From the cell containing the given text, extract its center point as (X, Y) coordinate. 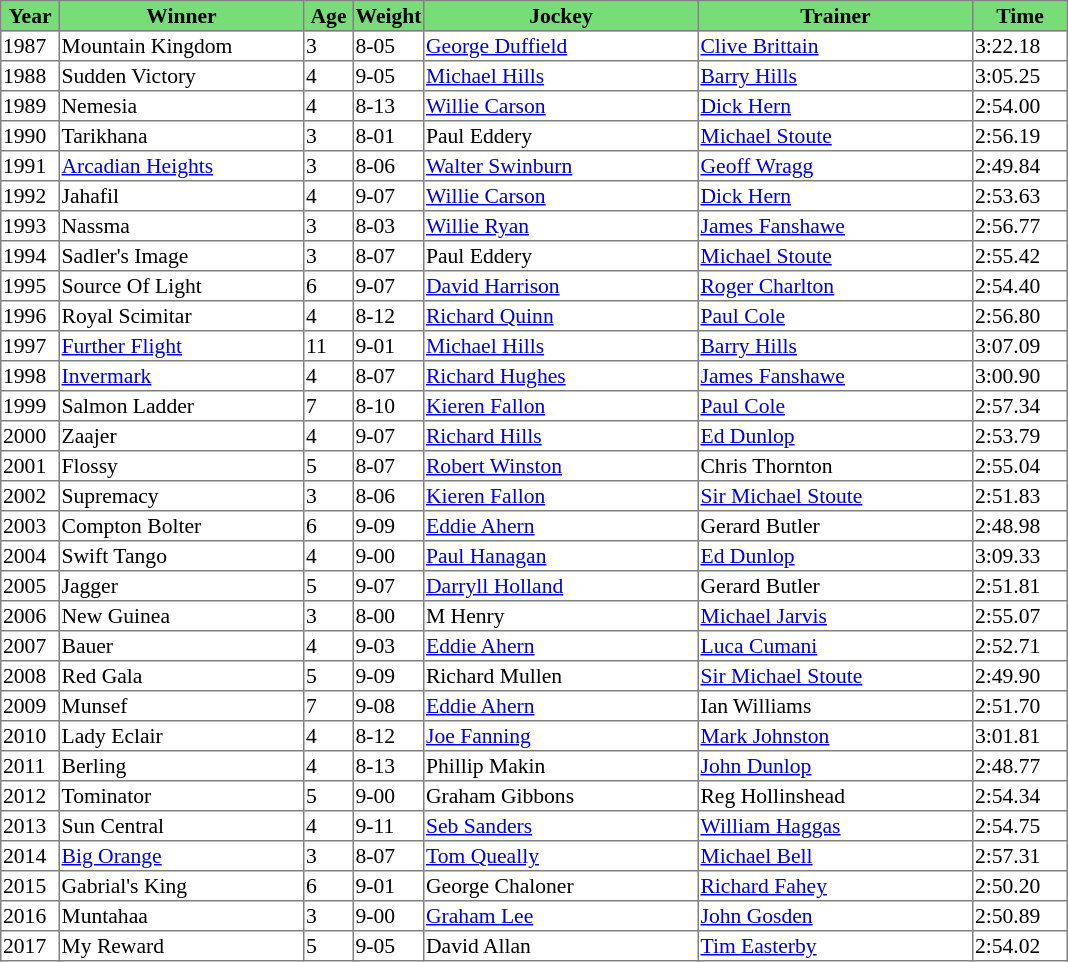
M Henry (561, 616)
8-10 (388, 406)
Richard Mullen (561, 676)
Muntahaa (181, 916)
2:55.42 (1020, 256)
Reg Hollinshead (835, 796)
Gabrial's King (181, 886)
Nemesia (181, 106)
2:48.77 (1020, 766)
2:55.04 (1020, 466)
2003 (30, 526)
1988 (30, 76)
2:54.34 (1020, 796)
2:54.75 (1020, 826)
2000 (30, 436)
Winner (181, 16)
George Chaloner (561, 886)
Berling (181, 766)
Walter Swinburn (561, 166)
Richard Hughes (561, 376)
2:51.83 (1020, 496)
8-03 (388, 226)
Age (329, 16)
Tominator (181, 796)
Robert Winston (561, 466)
2008 (30, 676)
Nassma (181, 226)
3:00.90 (1020, 376)
3:01.81 (1020, 736)
3:09.33 (1020, 556)
2:54.40 (1020, 286)
2:54.02 (1020, 946)
11 (329, 346)
Weight (388, 16)
2:49.90 (1020, 676)
Lady Eclair (181, 736)
My Reward (181, 946)
2013 (30, 826)
8-01 (388, 136)
Tim Easterby (835, 946)
Further Flight (181, 346)
2012 (30, 796)
David Harrison (561, 286)
2:56.80 (1020, 316)
Invermark (181, 376)
2002 (30, 496)
Richard Hills (561, 436)
1992 (30, 196)
Paul Hanagan (561, 556)
2016 (30, 916)
2:53.63 (1020, 196)
William Haggas (835, 826)
Bauer (181, 646)
Flossy (181, 466)
David Allan (561, 946)
Luca Cumani (835, 646)
Ian Williams (835, 706)
2014 (30, 856)
1998 (30, 376)
2010 (30, 736)
2:52.71 (1020, 646)
Michael Jarvis (835, 616)
1995 (30, 286)
Chris Thornton (835, 466)
New Guinea (181, 616)
Time (1020, 16)
3:22.18 (1020, 46)
1987 (30, 46)
Compton Bolter (181, 526)
2:49.84 (1020, 166)
2:53.79 (1020, 436)
2:55.07 (1020, 616)
Richard Quinn (561, 316)
1999 (30, 406)
Swift Tango (181, 556)
2001 (30, 466)
2015 (30, 886)
Tarikhana (181, 136)
1996 (30, 316)
Graham Gibbons (561, 796)
2:57.31 (1020, 856)
2006 (30, 616)
2004 (30, 556)
1991 (30, 166)
1990 (30, 136)
Mark Johnston (835, 736)
2:50.89 (1020, 916)
2:54.00 (1020, 106)
Red Gala (181, 676)
Tom Queally (561, 856)
Graham Lee (561, 916)
Richard Fahey (835, 886)
Munsef (181, 706)
2:50.20 (1020, 886)
Darryll Holland (561, 586)
Supremacy (181, 496)
9-11 (388, 826)
8-05 (388, 46)
2:57.34 (1020, 406)
Michael Bell (835, 856)
Year (30, 16)
Roger Charlton (835, 286)
2:51.70 (1020, 706)
Willie Ryan (561, 226)
John Dunlop (835, 766)
2:56.19 (1020, 136)
George Duffield (561, 46)
Jagger (181, 586)
3:05.25 (1020, 76)
Mountain Kingdom (181, 46)
Clive Brittain (835, 46)
2009 (30, 706)
Geoff Wragg (835, 166)
Royal Scimitar (181, 316)
2011 (30, 766)
1997 (30, 346)
Trainer (835, 16)
Source Of Light (181, 286)
2:48.98 (1020, 526)
9-08 (388, 706)
Arcadian Heights (181, 166)
Seb Sanders (561, 826)
2:56.77 (1020, 226)
Phillip Makin (561, 766)
Joe Fanning (561, 736)
Sudden Victory (181, 76)
Jahafil (181, 196)
Big Orange (181, 856)
9-03 (388, 646)
1989 (30, 106)
Sadler's Image (181, 256)
2005 (30, 586)
2007 (30, 646)
8-00 (388, 616)
1993 (30, 226)
Jockey (561, 16)
2:51.81 (1020, 586)
1994 (30, 256)
3:07.09 (1020, 346)
2017 (30, 946)
John Gosden (835, 916)
Zaajer (181, 436)
Salmon Ladder (181, 406)
Sun Central (181, 826)
